Find where the given text appears and provide that cell's center as [x, y] coordinate. 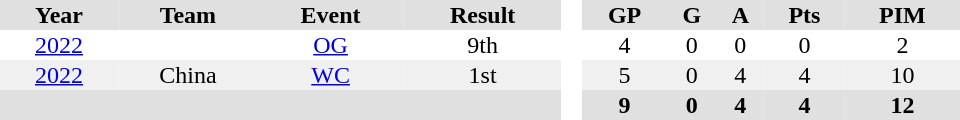
9th [483, 45]
5 [625, 75]
PIM [902, 15]
Event [331, 15]
9 [625, 105]
GP [625, 15]
WC [331, 75]
10 [902, 75]
Team [188, 15]
China [188, 75]
Pts [804, 15]
Year [59, 15]
2 [902, 45]
Result [483, 15]
12 [902, 105]
G [692, 15]
1st [483, 75]
OG [331, 45]
A [740, 15]
